Determine the [x, y] coordinate at the center of the cell enclosing the given text.  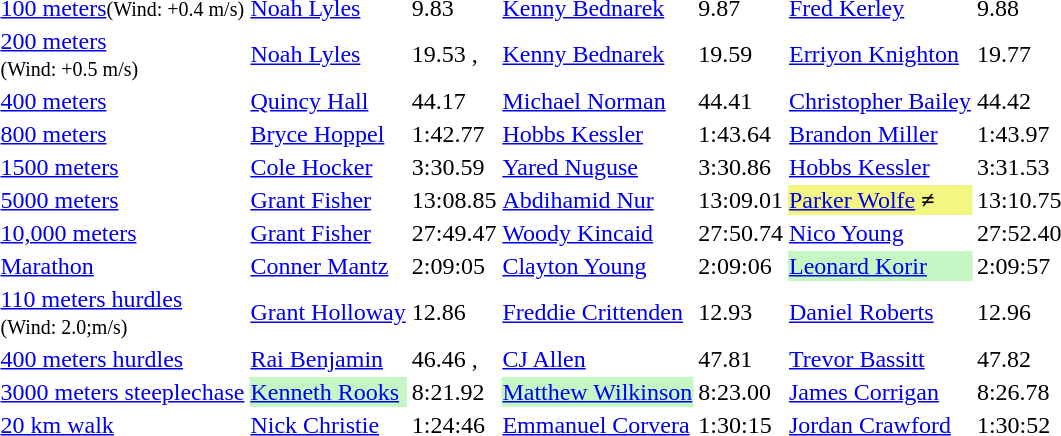
8:21.92 [454, 392]
Abdihamid Nur [598, 200]
Michael Norman [598, 101]
Cole Hocker [328, 167]
1:42.77 [454, 134]
Clayton Young [598, 266]
Kenneth Rooks [328, 392]
Christopher Bailey [880, 101]
46.46 , [454, 359]
8:23.00 [741, 392]
3:30.86 [741, 167]
Woody Kincaid [598, 233]
27:50.74 [741, 233]
Conner Mantz [328, 266]
Erriyon Knighton [880, 54]
44.41 [741, 101]
13:09.01 [741, 200]
2:09:05 [454, 266]
Yared Nuguse [598, 167]
19.53 , [454, 54]
Grant Holloway [328, 312]
Daniel Roberts [880, 312]
Matthew Wilkinson [598, 392]
44.17 [454, 101]
47.81 [741, 359]
James Corrigan [880, 392]
12.93 [741, 312]
Nico Young [880, 233]
2:09:06 [741, 266]
Trevor Bassitt [880, 359]
Quincy Hall [328, 101]
19.59 [741, 54]
3:30.59 [454, 167]
Rai Benjamin [328, 359]
Parker Wolfe ≠ [880, 200]
Freddie Crittenden [598, 312]
27:49.47 [454, 233]
12.86 [454, 312]
Noah Lyles [328, 54]
Kenny Bednarek [598, 54]
Bryce Hoppel [328, 134]
Brandon Miller [880, 134]
CJ Allen [598, 359]
13:08.85 [454, 200]
Leonard Korir [880, 266]
1:43.64 [741, 134]
